Output the [X, Y] coordinate of the center of the cell containing the given text.  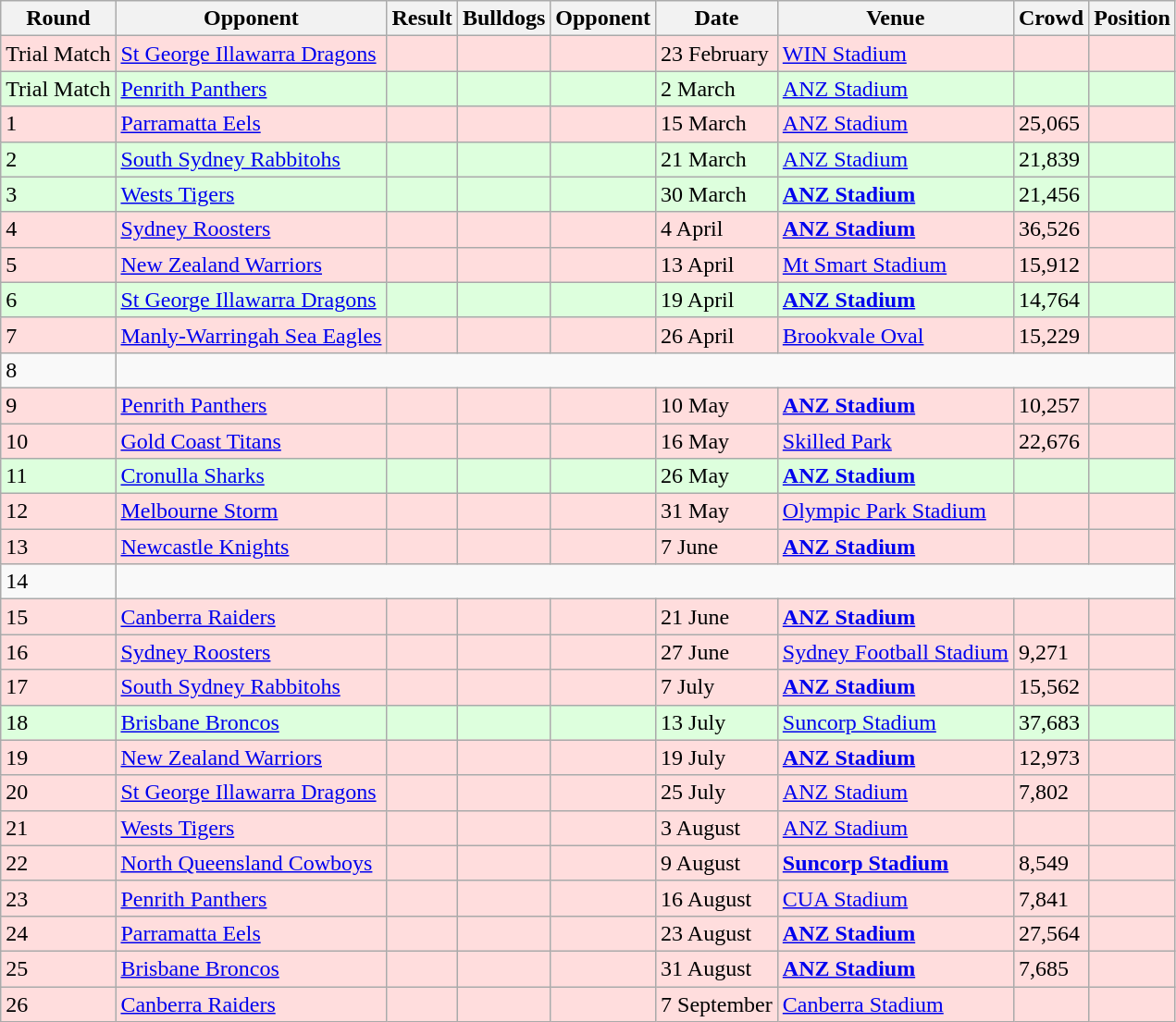
7,685 [1051, 968]
23 [58, 898]
Gold Coast Titans [252, 441]
30 March [717, 194]
21,839 [1051, 159]
14 [58, 582]
Venue [896, 18]
Crowd [1051, 18]
15 [58, 617]
37,683 [1051, 722]
Position [1133, 18]
17 [58, 687]
Sydney Football Stadium [896, 652]
15,912 [1051, 265]
8,549 [1051, 863]
7,802 [1051, 793]
Brookvale Oval [896, 335]
20 [58, 793]
5 [58, 265]
6 [58, 300]
7 [58, 335]
9 August [717, 863]
22 [58, 863]
23 August [717, 933]
Round [58, 18]
2 [58, 159]
10,257 [1051, 405]
CUA Stadium [896, 898]
15 March [717, 124]
31 May [717, 511]
21 June [717, 617]
Bulldogs [503, 18]
3 August [717, 828]
4 April [717, 229]
10 May [717, 405]
23 February [717, 54]
9 [58, 405]
15,229 [1051, 335]
7 July [717, 687]
13 [58, 547]
24 [58, 933]
21,456 [1051, 194]
18 [58, 722]
14,764 [1051, 300]
Olympic Park Stadium [896, 511]
Mt Smart Stadium [896, 265]
Date [717, 18]
2 March [717, 89]
31 August [717, 968]
WIN Stadium [896, 54]
3 [58, 194]
19 July [717, 757]
Canberra Stadium [896, 1004]
22,676 [1051, 441]
Result [422, 18]
12 [58, 511]
Newcastle Knights [252, 547]
27,564 [1051, 933]
25 July [717, 793]
16 May [717, 441]
21 [58, 828]
25,065 [1051, 124]
North Queensland Cowboys [252, 863]
Manly-Warringah Sea Eagles [252, 335]
10 [58, 441]
21 March [717, 159]
26 April [717, 335]
11 [58, 476]
7,841 [1051, 898]
Skilled Park [896, 441]
13 April [717, 265]
19 [58, 757]
12,973 [1051, 757]
16 August [717, 898]
7 June [717, 547]
Melbourne Storm [252, 511]
27 June [717, 652]
36,526 [1051, 229]
13 July [717, 722]
15,562 [1051, 687]
1 [58, 124]
Cronulla Sharks [252, 476]
26 [58, 1004]
16 [58, 652]
19 April [717, 300]
4 [58, 229]
25 [58, 968]
8 [58, 370]
7 September [717, 1004]
9,271 [1051, 652]
26 May [717, 476]
